From the cell containing the given text, extract its center point as [x, y] coordinate. 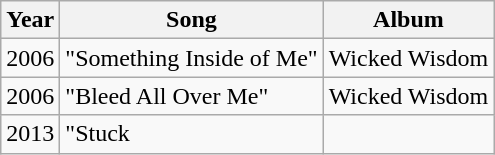
"Something Inside of Me" [192, 58]
"Bleed All Over Me" [192, 96]
"Stuck [192, 134]
Year [30, 20]
Song [192, 20]
2013 [30, 134]
Album [408, 20]
